From the cell containing the given text, extract its center point as (X, Y) coordinate. 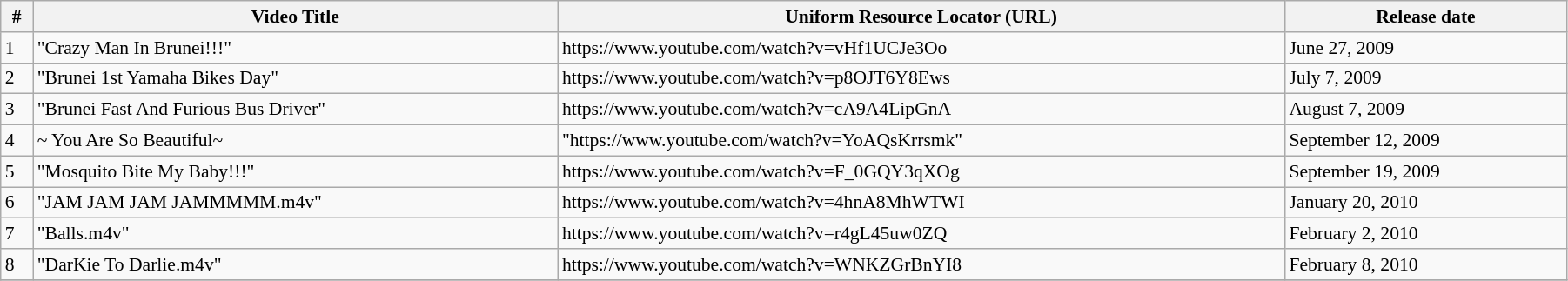
February 8, 2010 (1425, 264)
Uniform Resource Locator (URL) (921, 17)
June 27, 2009 (1425, 48)
2 (17, 78)
https://www.youtube.com/watch?v=WNKZGrBnYI8 (921, 264)
7 (17, 234)
~ You Are So Beautiful~ (296, 141)
https://www.youtube.com/watch?v=4hnA8MhWTWI (921, 203)
https://www.youtube.com/watch?v=r4gL45uw0ZQ (921, 234)
1 (17, 48)
"Brunei 1st Yamaha Bikes Day" (296, 78)
"JAM JAM JAM JAMMMMM.m4v" (296, 203)
5 (17, 171)
8 (17, 264)
"DarKie To Darlie.m4v" (296, 264)
4 (17, 141)
September 19, 2009 (1425, 171)
"Brunei Fast And Furious Bus Driver" (296, 110)
"https://www.youtube.com/watch?v=YoAQsKrrsmk" (921, 141)
https://www.youtube.com/watch?v=p8OJT6Y8Ews (921, 78)
Video Title (296, 17)
August 7, 2009 (1425, 110)
6 (17, 203)
Release date (1425, 17)
3 (17, 110)
February 2, 2010 (1425, 234)
https://www.youtube.com/watch?v=F_0GQY3qXOg (921, 171)
January 20, 2010 (1425, 203)
# (17, 17)
https://www.youtube.com/watch?v=vHf1UCJe3Oo (921, 48)
https://www.youtube.com/watch?v=cA9A4LipGnA (921, 110)
September 12, 2009 (1425, 141)
"Mosquito Bite My Baby!!!" (296, 171)
July 7, 2009 (1425, 78)
"Crazy Man In Brunei!!!" (296, 48)
"Balls.m4v" (296, 234)
